Output the (x, y) coordinate of the center of the cell containing the given text.  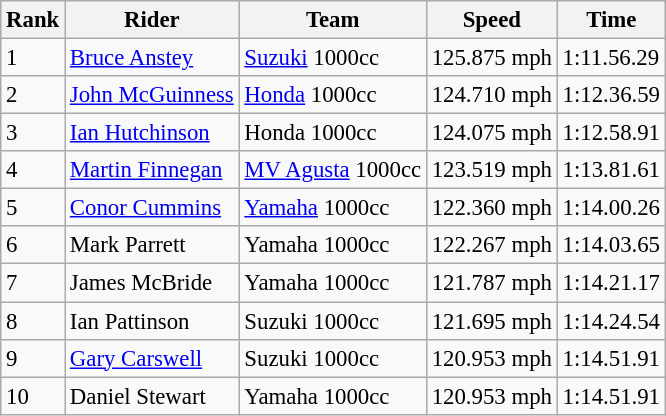
122.267 mph (492, 245)
121.787 mph (492, 283)
Ian Hutchinson (152, 133)
8 (33, 321)
4 (33, 170)
6 (33, 245)
1:14.21.17 (611, 283)
3 (33, 133)
Ian Pattinson (152, 321)
Conor Cummins (152, 208)
1:13.81.61 (611, 170)
John McGuinness (152, 95)
9 (33, 358)
7 (33, 283)
MV Agusta 1000cc (332, 170)
Mark Parrett (152, 245)
Team (332, 20)
1 (33, 58)
Gary Carswell (152, 358)
1:14.24.54 (611, 321)
Daniel Stewart (152, 396)
2 (33, 95)
1:14.03.65 (611, 245)
121.695 mph (492, 321)
Time (611, 20)
James McBride (152, 283)
Rider (152, 20)
122.360 mph (492, 208)
Martin Finnegan (152, 170)
1:14.00.26 (611, 208)
1:12.58.91 (611, 133)
Rank (33, 20)
Speed (492, 20)
124.075 mph (492, 133)
10 (33, 396)
5 (33, 208)
125.875 mph (492, 58)
124.710 mph (492, 95)
123.519 mph (492, 170)
1:11.56.29 (611, 58)
Bruce Anstey (152, 58)
1:12.36.59 (611, 95)
